Identify which cell holds the provided text, then report its (X, Y) central coordinate. 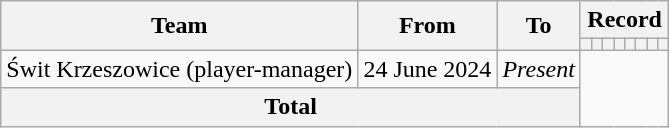
To (538, 26)
Present (538, 69)
Total (291, 107)
From (428, 26)
Świt Krzeszowice (player-manager) (180, 69)
Record (624, 20)
24 June 2024 (428, 69)
Team (180, 26)
